Locate the cell with the specified text and output its [x, y] center coordinate. 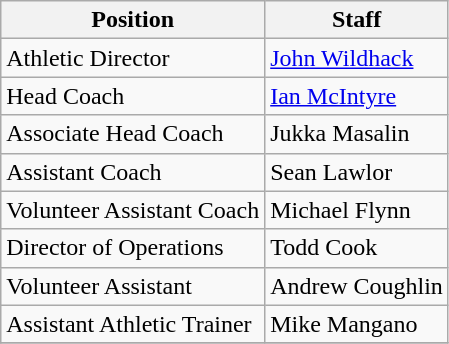
Assistant Athletic Trainer [133, 324]
Staff [357, 20]
Assistant Coach [133, 172]
Sean Lawlor [357, 172]
Ian McIntyre [357, 96]
Associate Head Coach [133, 134]
John Wildhack [357, 58]
Head Coach [133, 96]
Position [133, 20]
Volunteer Assistant Coach [133, 210]
Volunteer Assistant [133, 286]
Todd Cook [357, 248]
Andrew Coughlin [357, 286]
Mike Mangano [357, 324]
Director of Operations [133, 248]
Athletic Director [133, 58]
Jukka Masalin [357, 134]
Michael Flynn [357, 210]
